For the text-containing cell, return its midpoint in (X, Y) coordinate format. 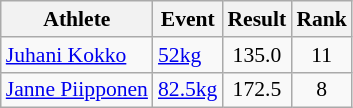
8 (322, 90)
Janne Piipponen (77, 90)
135.0 (256, 55)
Athlete (77, 19)
Event (188, 19)
Result (256, 19)
172.5 (256, 90)
82.5kg (188, 90)
Juhani Kokko (77, 55)
52kg (188, 55)
11 (322, 55)
Rank (322, 19)
